Provide the (x, y) coordinate of the cell's center where the given text is located.  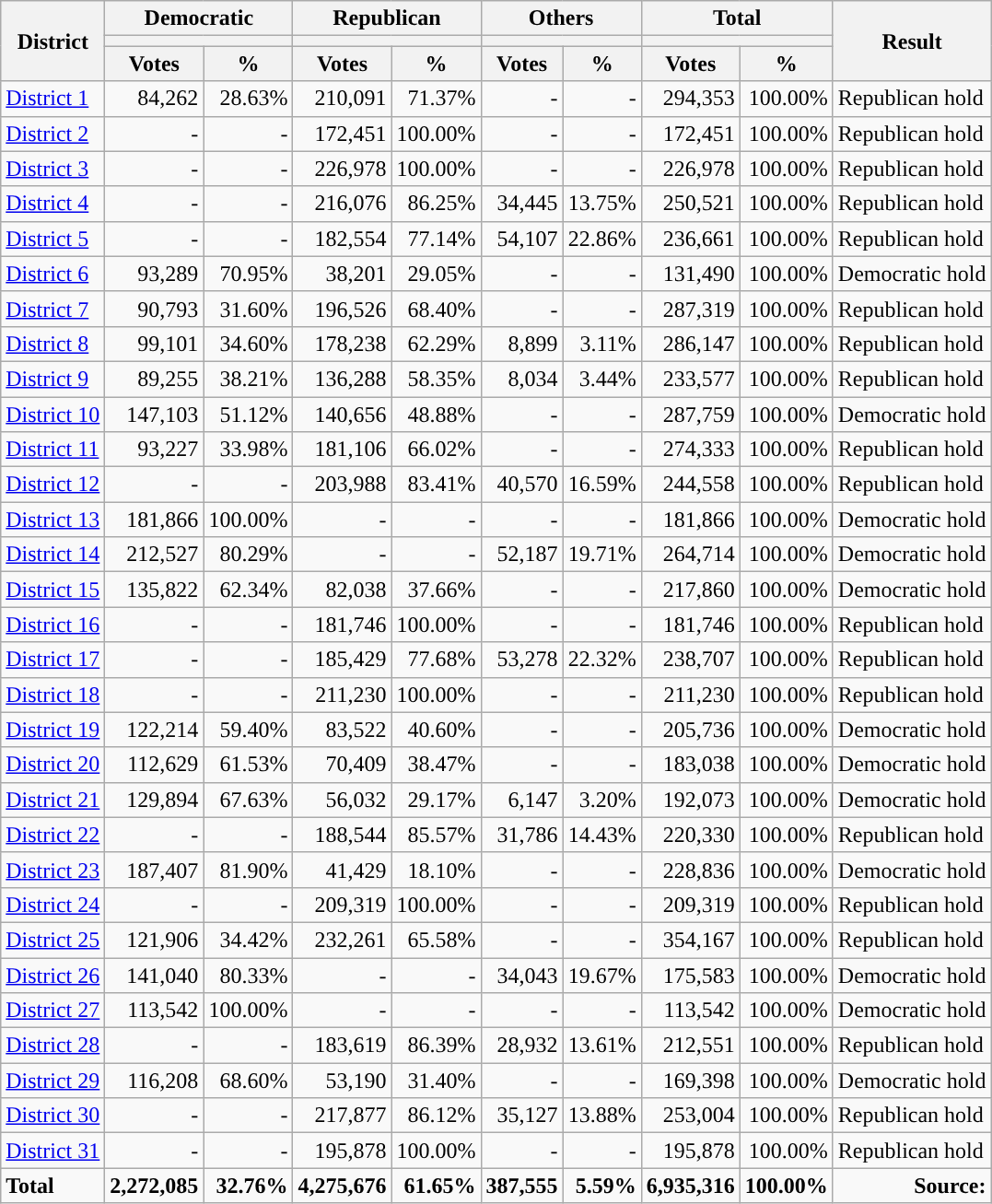
District 31 (53, 1151)
4,275,676 (343, 1186)
58.35% (437, 379)
District 10 (53, 414)
51.12% (249, 414)
14.43% (602, 835)
62.29% (437, 344)
112,629 (155, 765)
Result (912, 41)
40.60% (437, 730)
District 25 (53, 940)
19.71% (602, 555)
264,714 (691, 555)
210,091 (343, 99)
56,032 (343, 800)
53,278 (521, 660)
3.11% (602, 344)
District 9 (53, 379)
99,101 (155, 344)
48.88% (437, 414)
32.76% (249, 1186)
90,793 (155, 309)
District 5 (53, 239)
294,353 (691, 99)
129,894 (155, 800)
68.40% (437, 309)
33.98% (249, 450)
31,786 (521, 835)
89,255 (155, 379)
5.59% (602, 1186)
34,043 (521, 976)
183,619 (343, 1046)
Democratic (199, 18)
District 11 (53, 450)
182,554 (343, 239)
169,398 (691, 1081)
77.68% (437, 660)
80.29% (249, 555)
236,661 (691, 239)
District 26 (53, 976)
District 18 (53, 695)
216,076 (343, 204)
District 28 (53, 1046)
Source: (912, 1186)
54,107 (521, 239)
District (53, 41)
6,935,316 (691, 1186)
82,038 (343, 590)
71.37% (437, 99)
93,227 (155, 450)
212,551 (691, 1046)
District 14 (53, 555)
183,038 (691, 765)
250,521 (691, 204)
District 15 (53, 590)
85.57% (437, 835)
233,577 (691, 379)
3.44% (602, 379)
274,333 (691, 450)
31.40% (437, 1081)
29.17% (437, 800)
District 2 (53, 134)
192,073 (691, 800)
District 3 (53, 169)
District 17 (53, 660)
135,822 (155, 590)
2,272,085 (155, 1186)
181,106 (343, 450)
67.63% (249, 800)
141,040 (155, 976)
34,445 (521, 204)
28.63% (249, 99)
244,558 (691, 485)
41,429 (343, 870)
52,187 (521, 555)
59.40% (249, 730)
19.67% (602, 976)
District 19 (53, 730)
District 7 (53, 309)
187,407 (155, 870)
District 23 (53, 870)
18.10% (437, 870)
31.60% (249, 309)
District 1 (53, 99)
286,147 (691, 344)
35,127 (521, 1116)
66.02% (437, 450)
Others (561, 18)
37.66% (437, 590)
38,201 (343, 274)
53,190 (343, 1081)
203,988 (343, 485)
116,208 (155, 1081)
13.75% (602, 204)
District 22 (53, 835)
81.90% (249, 870)
28,932 (521, 1046)
6,147 (521, 800)
86.12% (437, 1116)
70.95% (249, 274)
83,522 (343, 730)
16.59% (602, 485)
3.20% (602, 800)
District 24 (53, 905)
212,527 (155, 555)
District 30 (53, 1116)
61.65% (437, 1186)
175,583 (691, 976)
188,544 (343, 835)
86.25% (437, 204)
District 8 (53, 344)
68.60% (249, 1081)
136,288 (343, 379)
40,570 (521, 485)
387,555 (521, 1186)
185,429 (343, 660)
District 16 (53, 625)
77.14% (437, 239)
80.33% (249, 976)
8,034 (521, 379)
District 13 (53, 520)
178,238 (343, 344)
District 4 (53, 204)
253,004 (691, 1116)
61.53% (249, 765)
84,262 (155, 99)
65.58% (437, 940)
232,261 (343, 940)
217,877 (343, 1116)
22.32% (602, 660)
83.41% (437, 485)
354,167 (691, 940)
38.47% (437, 765)
62.34% (249, 590)
38.21% (249, 379)
131,490 (691, 274)
13.88% (602, 1116)
34.60% (249, 344)
86.39% (437, 1046)
217,860 (691, 590)
196,526 (343, 309)
District 6 (53, 274)
122,214 (155, 730)
District 20 (53, 765)
29.05% (437, 274)
8,899 (521, 344)
District 12 (53, 485)
140,656 (343, 414)
238,707 (691, 660)
22.86% (602, 239)
Republican (387, 18)
13.61% (602, 1046)
District 29 (53, 1081)
District 21 (53, 800)
34.42% (249, 940)
121,906 (155, 940)
70,409 (343, 765)
228,836 (691, 870)
220,330 (691, 835)
147,103 (155, 414)
205,736 (691, 730)
District 27 (53, 1011)
287,319 (691, 309)
93,289 (155, 274)
287,759 (691, 414)
